Extract the [x, y] coordinate from the center of the cell holding the provided text.  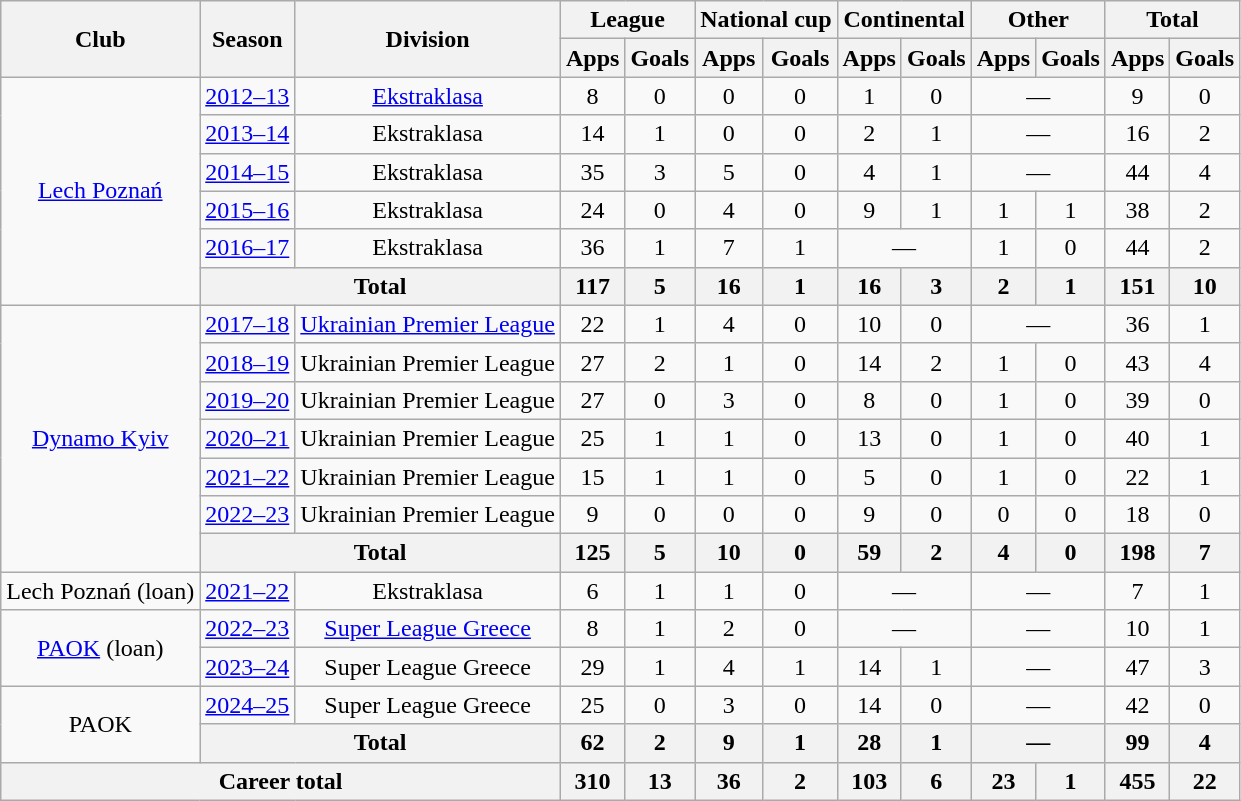
47 [1137, 667]
2023–24 [248, 667]
18 [1137, 515]
Career total [281, 781]
455 [1137, 781]
125 [592, 553]
99 [1137, 743]
Lech Poznań [100, 191]
24 [592, 210]
Continental [904, 20]
Season [248, 39]
2013–14 [248, 134]
Other [1038, 20]
40 [1137, 438]
2020–21 [248, 438]
62 [592, 743]
117 [592, 286]
2019–20 [248, 400]
29 [592, 667]
15 [592, 477]
2015–16 [248, 210]
National cup [766, 20]
103 [869, 781]
PAOK (loan) [100, 648]
42 [1137, 705]
151 [1137, 286]
38 [1137, 210]
2012–13 [248, 96]
Lech Poznań (loan) [100, 591]
Division [428, 39]
35 [592, 172]
2014–15 [248, 172]
Club [100, 39]
28 [869, 743]
43 [1137, 362]
Dynamo Kyiv [100, 438]
198 [1137, 553]
PAOK [100, 724]
League [627, 20]
59 [869, 553]
310 [592, 781]
2017–18 [248, 324]
39 [1137, 400]
2016–17 [248, 248]
23 [1003, 781]
2024–25 [248, 705]
2018–19 [248, 362]
